Return the [X, Y] coordinate for the center point of the cell that contains the specified text.  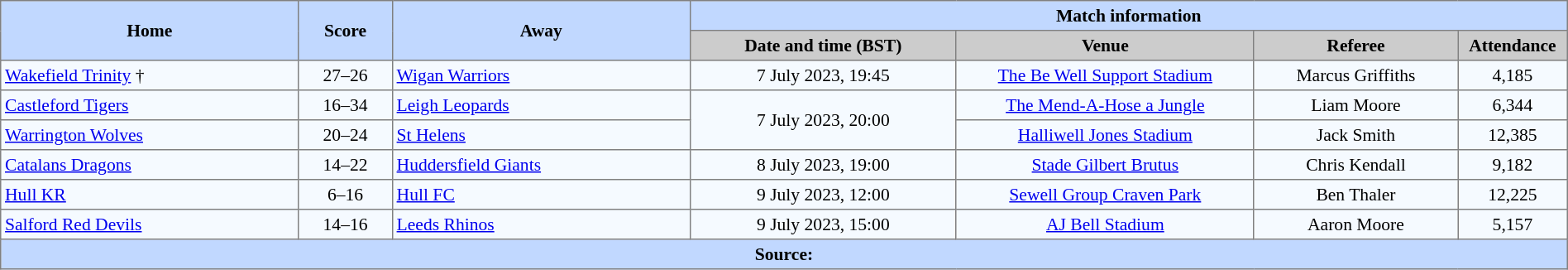
The Be Well Support Stadium [1105, 75]
Date and time (BST) [823, 46]
Attendance [1513, 46]
6,344 [1513, 105]
AJ Bell Stadium [1105, 224]
14–16 [346, 224]
16–34 [346, 105]
Aaron Moore [1355, 224]
7 July 2023, 19:45 [823, 75]
Catalans Dragons [150, 165]
Sewell Group Craven Park [1105, 195]
27–26 [346, 75]
5,157 [1513, 224]
Home [150, 31]
Leeds Rhinos [541, 224]
6–16 [346, 195]
9 July 2023, 12:00 [823, 195]
Ben Thaler [1355, 195]
Jack Smith [1355, 135]
14–22 [346, 165]
8 July 2023, 19:00 [823, 165]
Liam Moore [1355, 105]
20–24 [346, 135]
Away [541, 31]
The Mend-A-Hose a Jungle [1105, 105]
Match information [1128, 16]
9,182 [1513, 165]
Huddersfield Giants [541, 165]
7 July 2023, 20:00 [823, 120]
Chris Kendall [1355, 165]
9 July 2023, 15:00 [823, 224]
Marcus Griffiths [1355, 75]
St Helens [541, 135]
Referee [1355, 46]
Hull FC [541, 195]
12,225 [1513, 195]
4,185 [1513, 75]
12,385 [1513, 135]
Venue [1105, 46]
Warrington Wolves [150, 135]
Hull KR [150, 195]
Wigan Warriors [541, 75]
Salford Red Devils [150, 224]
Castleford Tigers [150, 105]
Stade Gilbert Brutus [1105, 165]
Source: [784, 254]
Leigh Leopards [541, 105]
Score [346, 31]
Wakefield Trinity † [150, 75]
Halliwell Jones Stadium [1105, 135]
